Find where the given text appears and provide that cell's center as (x, y) coordinate. 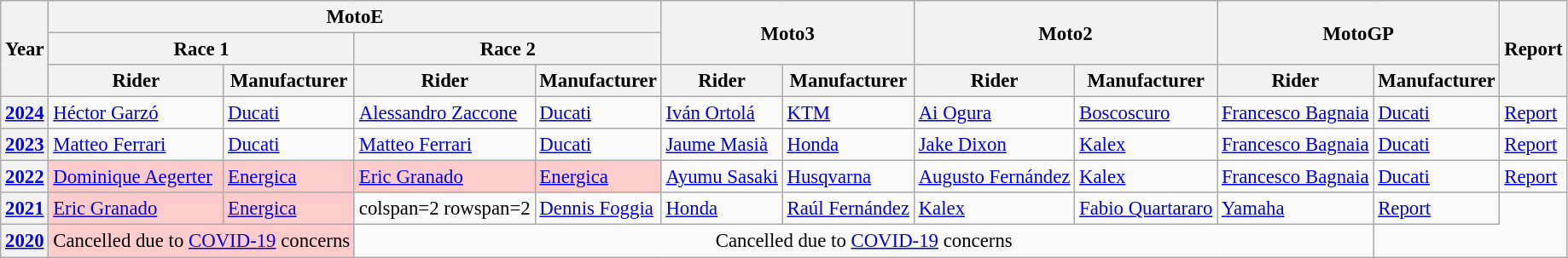
Husqvarna (848, 177)
MotoE (355, 17)
Moto2 (1065, 32)
Alessandro Zaccone (444, 113)
Iván Ortolá (722, 113)
Augusto Fernández (994, 177)
2022 (25, 177)
2023 (25, 145)
Fabio Quartararo (1147, 209)
Raúl Fernández (848, 209)
Boscoscuro (1147, 113)
Yamaha (1295, 209)
Ai Ogura (994, 113)
Race 1 (201, 49)
KTM (848, 113)
Jaume Masià (722, 145)
Year (25, 49)
2021 (25, 209)
Moto3 (787, 32)
MotoGP (1358, 32)
colspan=2 rowspan=2 (444, 209)
Héctor Garzó (136, 113)
Jake Dixon (994, 145)
Race 2 (508, 49)
Dennis Foggia (598, 209)
Dominique Aegerter (136, 177)
2024 (25, 113)
2020 (25, 241)
Ayumu Sasaki (722, 177)
